Scan for the cell matching the given text and deliver its [X, Y] coordinate at center. 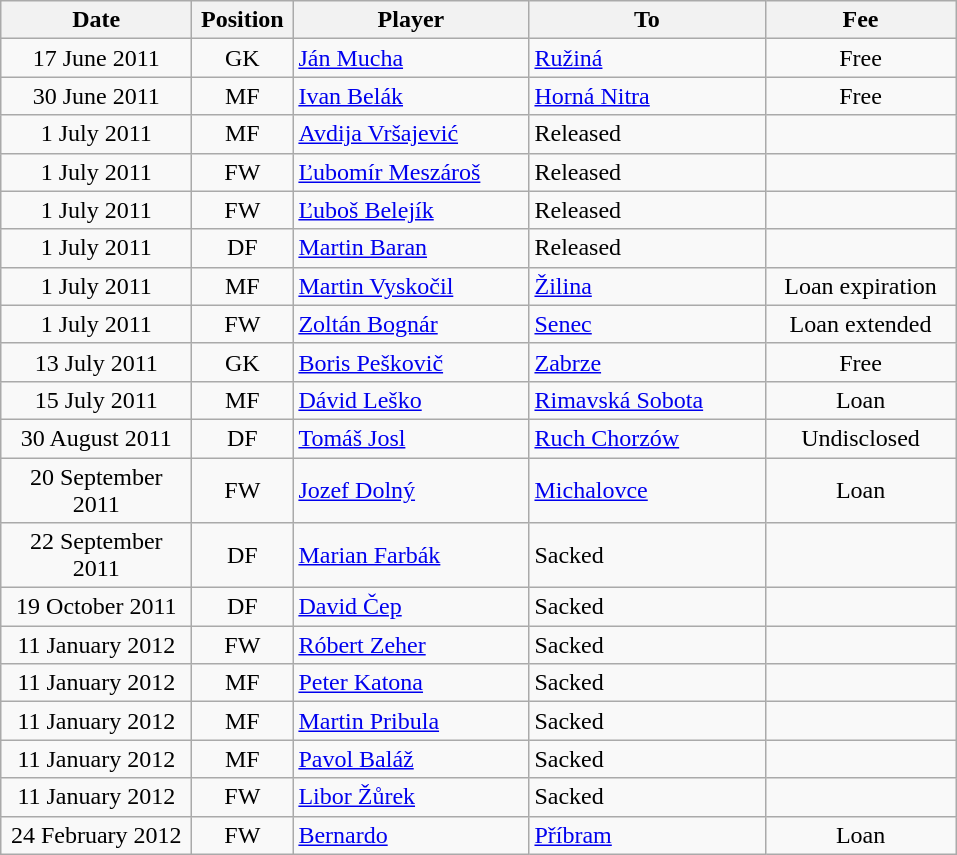
Horná Nitra [647, 96]
17 June 2011 [96, 58]
Martin Baran [411, 248]
Bernardo [411, 835]
Martin Vyskočil [411, 286]
Date [96, 20]
Ľuboš Belejík [411, 210]
Position [242, 20]
20 September 2011 [96, 490]
Avdija Vršajević [411, 134]
David Čep [411, 607]
Tomáš Josl [411, 438]
30 June 2011 [96, 96]
30 August 2011 [96, 438]
24 February 2012 [96, 835]
Peter Katona [411, 683]
Boris Peškovič [411, 362]
Senec [647, 324]
15 July 2011 [96, 400]
Michalovce [647, 490]
Příbram [647, 835]
Fee [860, 20]
Ivan Belák [411, 96]
Libor Žůrek [411, 797]
Martin Pribula [411, 721]
Ružiná [647, 58]
Ruch Chorzów [647, 438]
Rimavská Sobota [647, 400]
Loan expiration [860, 286]
Zoltán Bognár [411, 324]
Róbert Zeher [411, 645]
Ľubomír Meszároš [411, 172]
Žilina [647, 286]
Loan extended [860, 324]
13 July 2011 [96, 362]
19 October 2011 [96, 607]
Jozef Dolný [411, 490]
22 September 2011 [96, 556]
Ján Mucha [411, 58]
Player [411, 20]
Undisclosed [860, 438]
Zabrze [647, 362]
Pavol Baláž [411, 759]
Dávid Leško [411, 400]
To [647, 20]
Marian Farbák [411, 556]
